Provide the [x, y] coordinate of the cell's center where the given text is located.  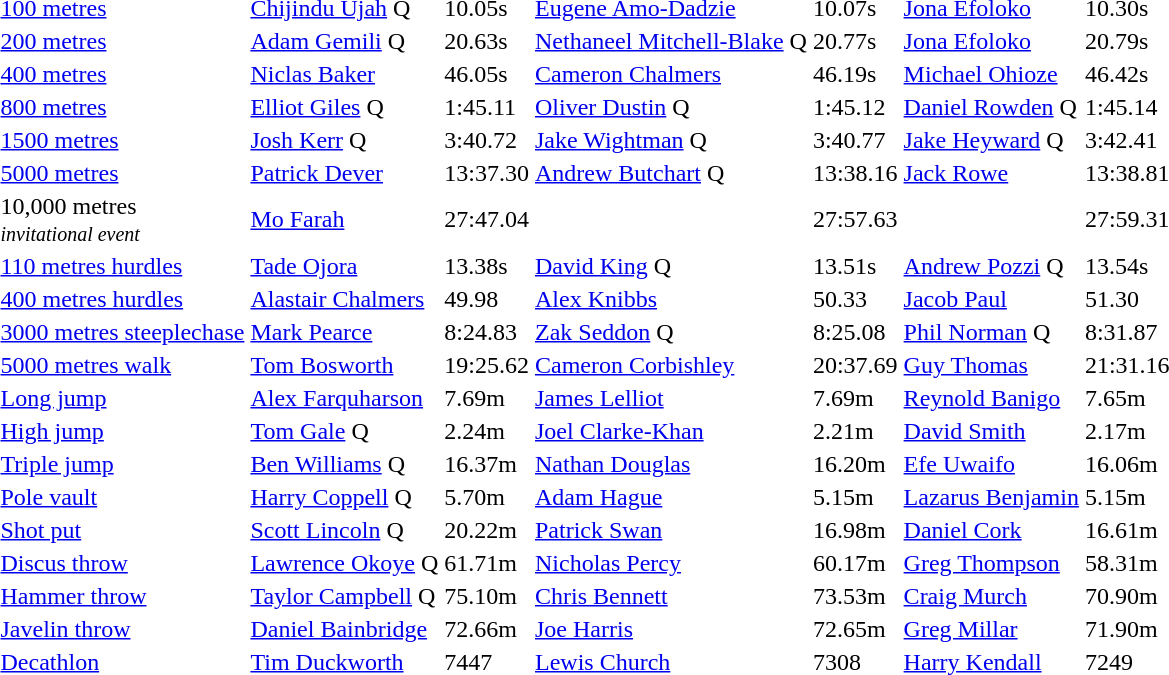
Jake Heyward Q [991, 140]
5.15m [855, 497]
2.21m [855, 431]
60.17m [855, 563]
Zak Seddon Q [672, 332]
Mo Farah [344, 220]
16.20m [855, 464]
46.19s [855, 74]
72.65m [855, 629]
Cameron Chalmers [672, 74]
8:25.08 [855, 332]
20.22m [487, 530]
Alastair Chalmers [344, 299]
Jona Efoloko [991, 41]
49.98 [487, 299]
Niclas Baker [344, 74]
Cameron Corbishley [672, 365]
1:45.11 [487, 107]
50.33 [855, 299]
46.05s [487, 74]
Alex Farquharson [344, 398]
Daniel Rowden Q [991, 107]
13:37.30 [487, 173]
Elliot Giles Q [344, 107]
Ben Williams Q [344, 464]
Daniel Cork [991, 530]
73.53m [855, 596]
1:45.12 [855, 107]
Harry Coppell Q [344, 497]
Reynold Banigo [991, 398]
Daniel Bainbridge [344, 629]
Patrick Dever [344, 173]
Michael Ohioze [991, 74]
Craig Murch [991, 596]
Lazarus Benjamin [991, 497]
20:37.69 [855, 365]
Adam Hague [672, 497]
James Lelliot [672, 398]
Taylor Campbell Q [344, 596]
Chris Bennett [672, 596]
75.10m [487, 596]
8:24.83 [487, 332]
Jake Wightman Q [672, 140]
Alex Knibbs [672, 299]
19:25.62 [487, 365]
Joel Clarke-Khan [672, 431]
Greg Thompson [991, 563]
Andrew Butchart Q [672, 173]
3:40.77 [855, 140]
Adam Gemili Q [344, 41]
20.77s [855, 41]
13.51s [855, 266]
5.70m [487, 497]
Lawrence Okoye Q [344, 563]
Jack Rowe [991, 173]
Jacob Paul [991, 299]
Scott Lincoln Q [344, 530]
David Smith [991, 431]
Guy Thomas [991, 365]
27:47.04 [487, 220]
Patrick Swan [672, 530]
13.38s [487, 266]
20.63s [487, 41]
Phil Norman Q [991, 332]
Joe Harris [672, 629]
Mark Pearce [344, 332]
13:38.16 [855, 173]
27:57.63 [855, 220]
Nathan Douglas [672, 464]
Oliver Dustin Q [672, 107]
Tade Ojora [344, 266]
2.24m [487, 431]
Tom Gale Q [344, 431]
Nicholas Percy [672, 563]
Tom Bosworth [344, 365]
Greg Millar [991, 629]
61.71m [487, 563]
16.98m [855, 530]
Andrew Pozzi Q [991, 266]
David King Q [672, 266]
16.37m [487, 464]
72.66m [487, 629]
Nethaneel Mitchell-Blake Q [672, 41]
Efe Uwaifo [991, 464]
3:40.72 [487, 140]
Josh Kerr Q [344, 140]
